Output the [x, y] coordinate of the center of the cell containing the given text.  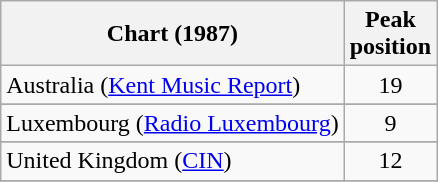
Australia (Kent Music Report) [172, 85]
12 [390, 161]
United Kingdom (CIN) [172, 161]
Luxembourg (Radio Luxembourg) [172, 123]
Peakposition [390, 34]
9 [390, 123]
19 [390, 85]
Chart (1987) [172, 34]
